For the text-containing cell, return its midpoint in (X, Y) coordinate format. 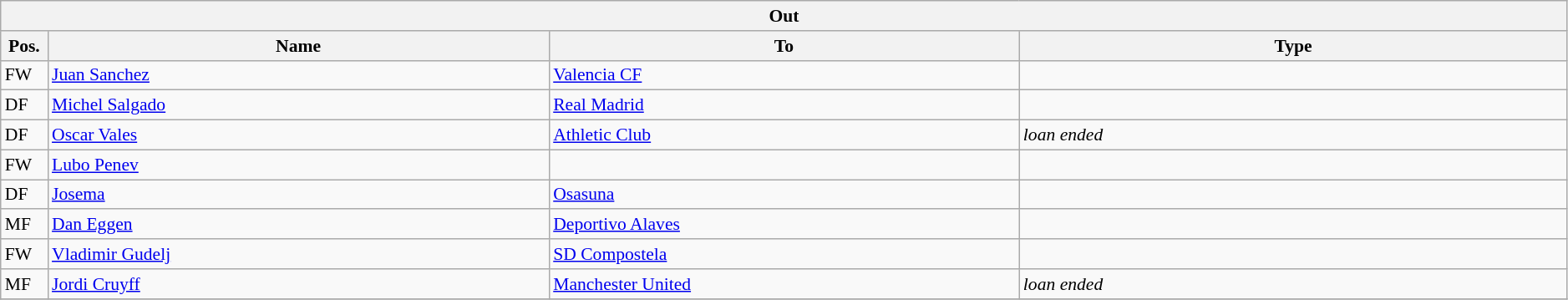
Real Madrid (784, 105)
Deportivo Alaves (784, 225)
To (784, 46)
Name (298, 46)
Vladimir Gudelj (298, 254)
Josema (298, 195)
Jordi Cruyff (298, 284)
Out (784, 16)
Dan Eggen (298, 225)
Lubo Penev (298, 165)
Pos. (24, 46)
SD Compostela (784, 254)
Michel Salgado (298, 105)
Osasuna (784, 195)
Type (1293, 46)
Manchester United (784, 284)
Oscar Vales (298, 135)
Valencia CF (784, 75)
Athletic Club (784, 135)
Juan Sanchez (298, 75)
